Locate the cell with the specified text and output its (X, Y) center coordinate. 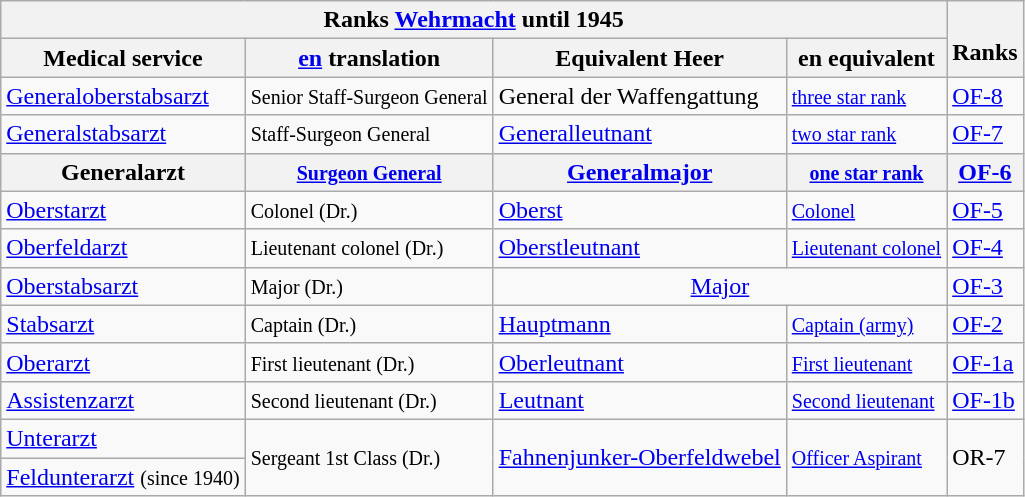
Oberleutnant (640, 362)
en equivalent (866, 58)
Surgeon General (369, 172)
Hauptmann (640, 324)
Oberstleutnant (640, 248)
Lieutenant colonel (866, 248)
Generalarzt (123, 172)
Medical service (123, 58)
OF-4 (985, 248)
OF-8 (985, 96)
OR-7 (985, 457)
one star rank (866, 172)
Generaloberstabsarzt (123, 96)
Leutnant (640, 400)
General der Waffengattung (640, 96)
Captain (army) (866, 324)
First lieutenant (Dr.) (369, 362)
Senior Staff-Surgeon General (369, 96)
Oberfeldarzt (123, 248)
Oberst (640, 210)
Stabsarzt (123, 324)
OF-1a (985, 362)
Oberstarzt (123, 210)
Sergeant 1st Class (Dr.) (369, 457)
Second lieutenant (Dr.) (369, 400)
Assistenzarzt (123, 400)
OF-2 (985, 324)
OF-7 (985, 134)
Colonel (866, 210)
OF-3 (985, 286)
OF-1b (985, 400)
First lieutenant (866, 362)
Feldunterarzt (since 1940) (123, 477)
Officer Aspirant (866, 457)
Generalmajor (640, 172)
Major (720, 286)
Fahnenjunker-Oberfeldwebel (640, 457)
en translation (369, 58)
Oberstabsarzt (123, 286)
two star rank (866, 134)
Lieutenant colonel (Dr.) (369, 248)
three star rank (866, 96)
Generalleutnant (640, 134)
Second lieutenant (866, 400)
Staff-Surgeon General (369, 134)
OF-5 (985, 210)
Oberarzt (123, 362)
Major (Dr.) (369, 286)
Ranks Wehrmacht until 1945 (474, 20)
OF-6 (985, 172)
Ranks (985, 39)
Captain (Dr.) (369, 324)
Equivalent Heer (640, 58)
Unterarzt (123, 438)
Colonel (Dr.) (369, 210)
Generalstabsarzt (123, 134)
